Determine the (X, Y) coordinate at the center of the cell enclosing the given text.  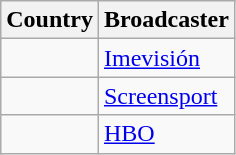
Screensport (166, 96)
Broadcaster (166, 20)
Imevisión (166, 58)
HBO (166, 134)
Country (50, 20)
